Pinpoint the cell where the given text exists, returning its (X, Y) midpoint coordinate. 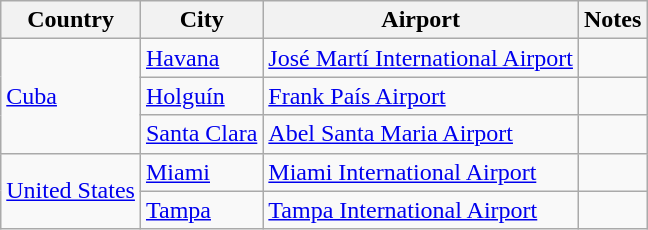
Holguín (201, 96)
Abel Santa Maria Airport (421, 134)
Santa Clara (201, 134)
José Martí International Airport (421, 58)
Notes (612, 20)
City (201, 20)
Miami International Airport (421, 172)
Frank País Airport (421, 96)
Tampa International Airport (421, 210)
Airport (421, 20)
United States (71, 191)
Havana (201, 58)
Tampa (201, 210)
Country (71, 20)
Miami (201, 172)
Cuba (71, 96)
